Search for the cell housing the specified text and yield its [X, Y] center coordinate. 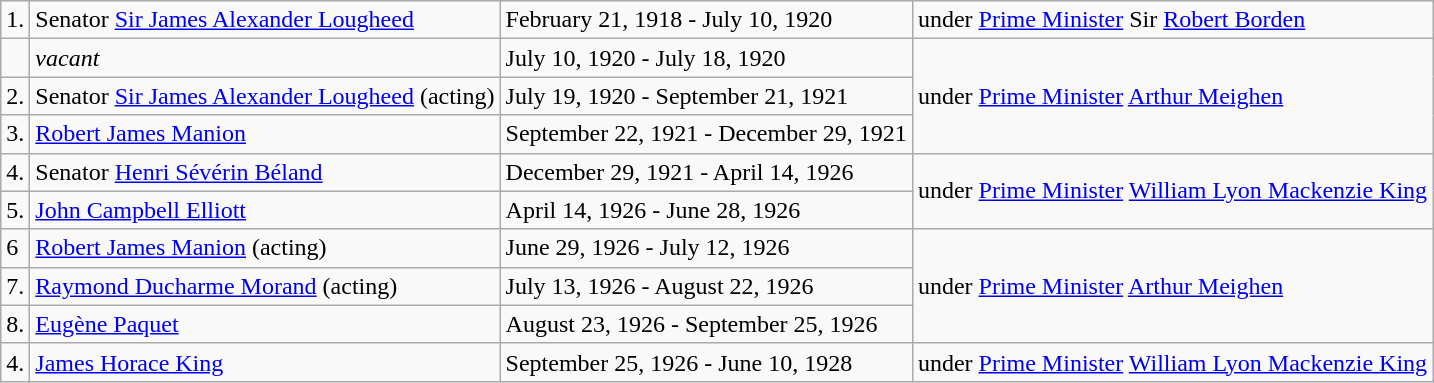
September 25, 1926 - June 10, 1928 [706, 362]
7. [16, 286]
Robert James Manion (acting) [265, 248]
John Campbell Elliott [265, 210]
Raymond Ducharme Morand (acting) [265, 286]
James Horace King [265, 362]
Eugène Paquet [265, 324]
July 13, 1926 - August 22, 1926 [706, 286]
3. [16, 134]
Senator Sir James Alexander Lougheed [265, 20]
July 10, 1920 - July 18, 1920 [706, 58]
September 22, 1921 - December 29, 1921 [706, 134]
2. [16, 96]
July 19, 1920 - September 21, 1921 [706, 96]
8. [16, 324]
February 21, 1918 - July 10, 1920 [706, 20]
5. [16, 210]
6 [16, 248]
June 29, 1926 - July 12, 1926 [706, 248]
Senator Sir James Alexander Lougheed (acting) [265, 96]
Robert James Manion [265, 134]
Senator Henri Sévérin Béland [265, 172]
August 23, 1926 - September 25, 1926 [706, 324]
1. [16, 20]
vacant [265, 58]
April 14, 1926 - June 28, 1926 [706, 210]
under Prime Minister Sir Robert Borden [1172, 20]
December 29, 1921 - April 14, 1926 [706, 172]
